Scan for the cell matching the given text and deliver its (x, y) coordinate at center. 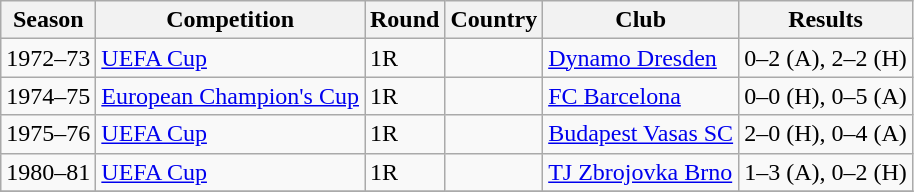
0–2 (A), 2–2 (H) (826, 58)
1975–76 (48, 134)
Country (494, 20)
1–3 (A), 0–2 (H) (826, 172)
FC Barcelona (641, 96)
1972–73 (48, 58)
Round (404, 20)
Dynamo Dresden (641, 58)
Budapest Vasas SC (641, 134)
European Champion's Cup (230, 96)
1980–81 (48, 172)
0–0 (H), 0–5 (A) (826, 96)
TJ Zbrojovka Brno (641, 172)
Competition (230, 20)
1974–75 (48, 96)
2–0 (H), 0–4 (A) (826, 134)
Season (48, 20)
Results (826, 20)
Club (641, 20)
